For the text-containing cell, return its midpoint in [X, Y] coordinate format. 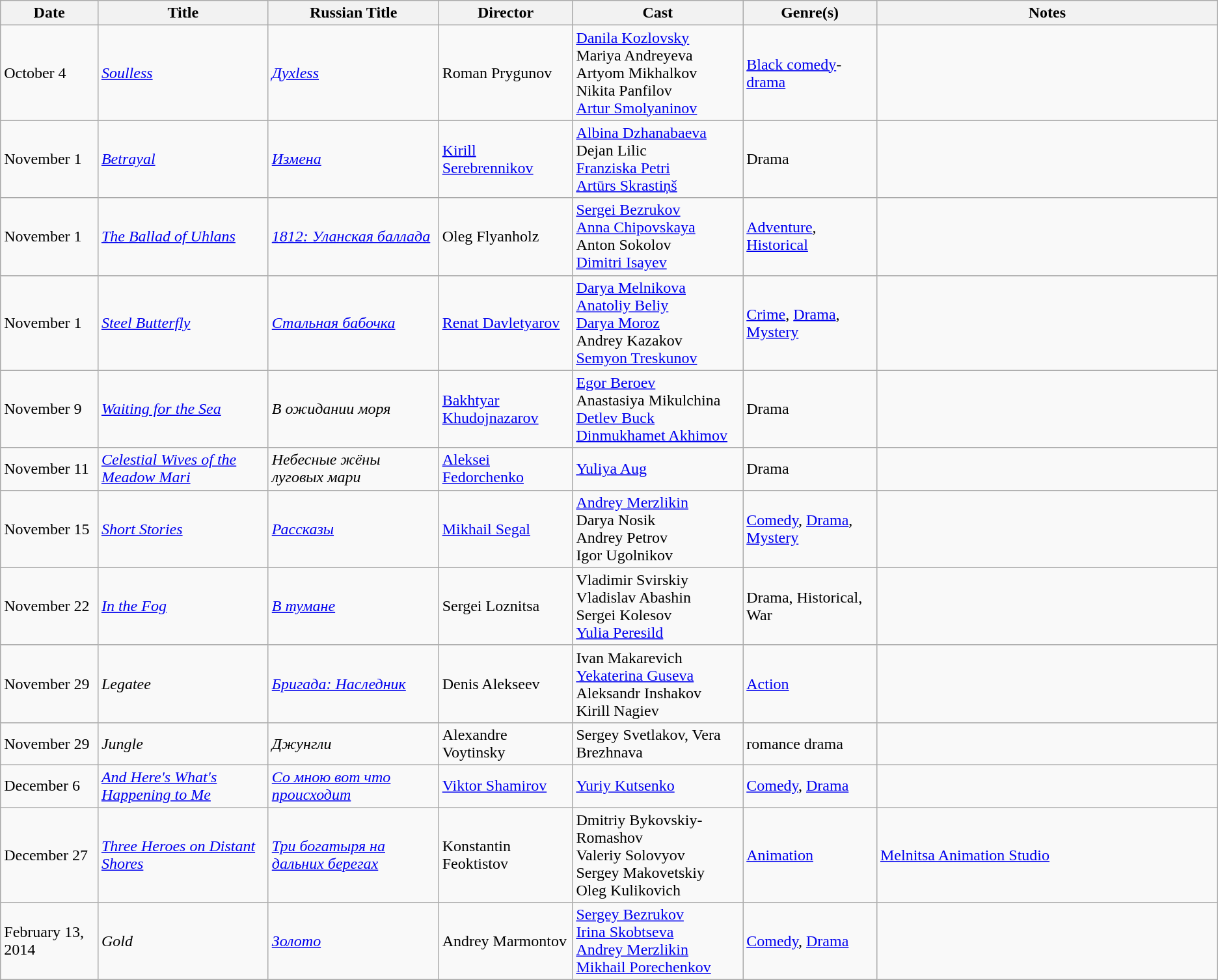
Dmitriy Bykovskiy-Romashov Valeriy Solovyov Sergey Makovetskiy Oleg Kulikovich [658, 854]
Cast [658, 13]
Со мною вот что происходит [353, 786]
Aleksei Fedorchenko [506, 469]
November 22 [49, 606]
Crime, Drama, Mystery [810, 323]
Jungle [183, 743]
Waiting for the Sea [183, 409]
Mikhail Segal [506, 528]
Измена [353, 159]
Yuriy Kutsenko [658, 786]
Title [183, 13]
Russian Title [353, 13]
Director [506, 13]
Sergei Bezrukov Anna Chipovskaya Anton Sokolov Dimitri Isayev [658, 237]
Sergey Bezrukov Irina Skobtseva Andrey Merzlikin Mikhail Porechenkov [658, 941]
Yuliya Aug [658, 469]
Bakhtyar Khudojnazarov [506, 409]
Genre(s) [810, 13]
Comedy, Drama, Mystery [810, 528]
The Ballad of Uhlans [183, 237]
Gold [183, 941]
Date [49, 13]
Roman Prygunov [506, 73]
Oleg Flyanholz [506, 237]
Andrey Marmontov [506, 941]
Sergei Loznitsa [506, 606]
Три богатыря на дальних берегах [353, 854]
Vladimir Svirskiy Vladislav Abashin Sergei Kolesov Yulia Peresild [658, 606]
November 15 [49, 528]
Небесные жёны луговых мари [353, 469]
October 4 [49, 73]
1812: Уланская баллада [353, 237]
Рассказы [353, 528]
Danila Kozlovsky Mariya Andreyeva Artyom Mikhalkov Nikita Panfilov Artur Smolyaninov [658, 73]
Steel Butterfly [183, 323]
romance drama [810, 743]
Three Heroes on Distant Shores [183, 854]
Andrey Merzlikin Darya Nosik Andrey Petrov Igor Ugolnikov [658, 528]
Soulless [183, 73]
Denis Alekseev [506, 683]
В тумане [353, 606]
Духless [353, 73]
Egor Beroev Anastasiya Mikulchina Detlev Buck Dinmukhamet Akhimov [658, 409]
Black comedy-drama [810, 73]
Notes [1047, 13]
Золото [353, 941]
December 27 [49, 854]
Animation [810, 854]
Sergey Svetlakov, Vera Brezhnava [658, 743]
Action [810, 683]
Alexandre Voytinsky [506, 743]
Albina Dzhanabaeva Dejan Lilic Franziska Petri Artūrs Skrastiņš [658, 159]
Short Stories [183, 528]
Melnitsa Animation Studio [1047, 854]
December 6 [49, 786]
Kirill Serebrennikov [506, 159]
Ivan MakarevichYekaterina Guseva Aleksandr Inshakov Kirill Nagiev [658, 683]
November 11 [49, 469]
В ожидании моря [353, 409]
Celestial Wives of the Meadow Mari [183, 469]
Konstantin Feoktistov [506, 854]
And Here's What's Happening to Me [183, 786]
Drama, Historical, War [810, 606]
Бригада: Наследник [353, 683]
Darya Melnikova Anatoliy Beliy Darya Moroz Andrey Kazakov Semyon Treskunov [658, 323]
February 13, 2014 [49, 941]
In the Fog [183, 606]
November 9 [49, 409]
Renat Davletyarov [506, 323]
Джунгли [353, 743]
Viktor Shamirov [506, 786]
Betrayal [183, 159]
Стальная бабочка [353, 323]
Legatee [183, 683]
Adventure, Historical [810, 237]
